Provide the (X, Y) coordinate of the cell's center where the given text is located.  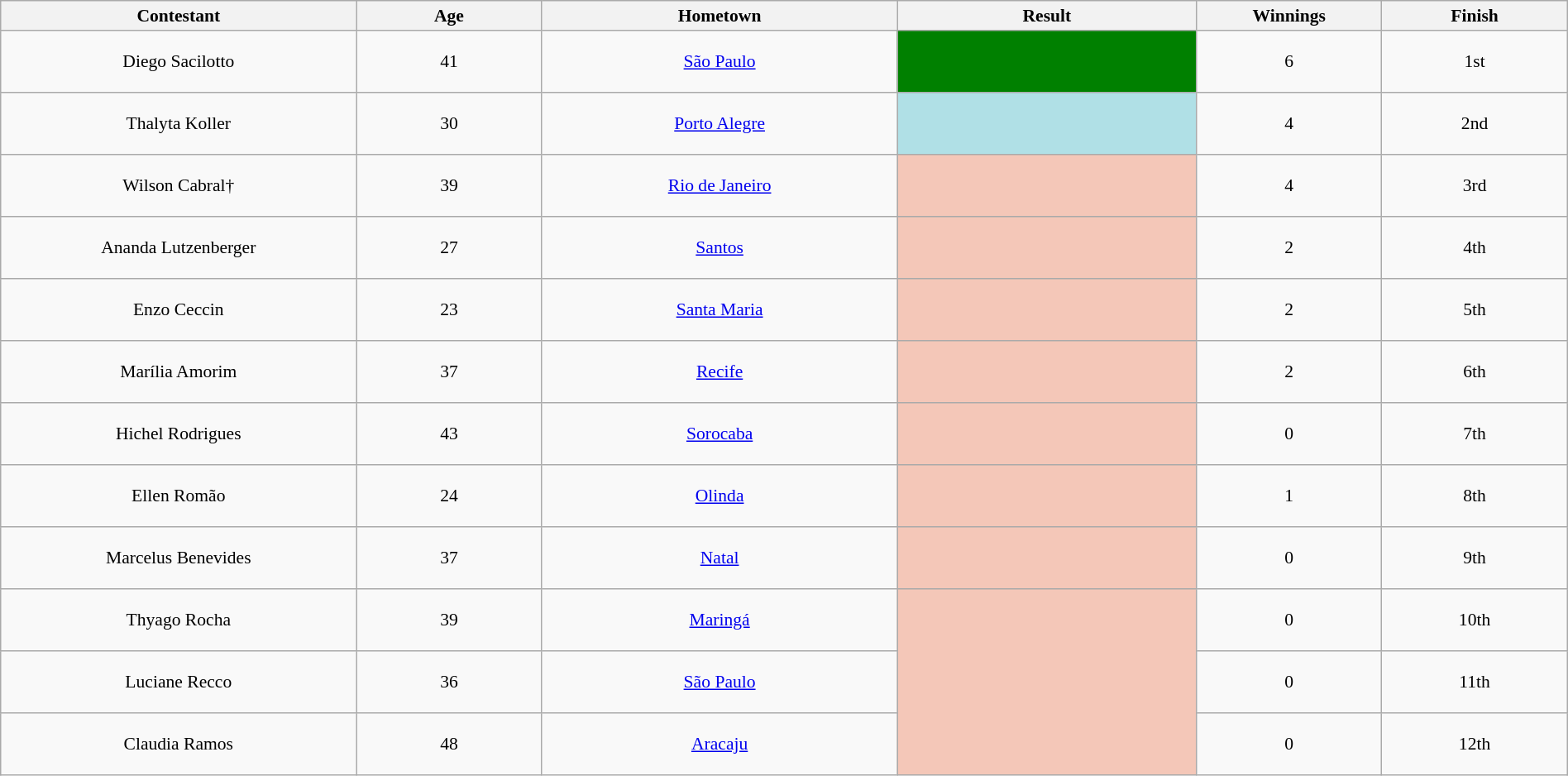
7th (1475, 434)
11th (1475, 682)
12th (1475, 745)
Santos (719, 248)
10th (1475, 620)
Rio de Janeiro (719, 185)
30 (449, 124)
Hichel Rodrigues (179, 434)
Result (1047, 16)
Ananda Lutzenberger (179, 248)
Enzo Ceccin (179, 309)
Olinda (719, 496)
24 (449, 496)
27 (449, 248)
48 (449, 745)
6th (1475, 372)
23 (449, 309)
4th (1475, 248)
Contestant (179, 16)
Wilson Cabral† (179, 185)
Hometown (719, 16)
Porto Alegre (719, 124)
Sorocaba (719, 434)
9th (1475, 558)
Thalyta Koller (179, 124)
43 (449, 434)
Ellen Romão (179, 496)
Recife (719, 372)
1 (1289, 496)
Aracaju (719, 745)
Natal (719, 558)
Marcelus Benevides (179, 558)
5th (1475, 309)
Claudia Ramos (179, 745)
36 (449, 682)
Diego Sacilotto (179, 61)
Santa Maria (719, 309)
Maringá (719, 620)
Finish (1475, 16)
41 (449, 61)
Age (449, 16)
2nd (1475, 124)
6 (1289, 61)
Winnings (1289, 16)
3rd (1475, 185)
Luciane Recco (179, 682)
Marília Amorim (179, 372)
8th (1475, 496)
1st (1475, 61)
Thyago Rocha (179, 620)
